Capture the cell that displays the provided text and extract its (X, Y) central coordinate. 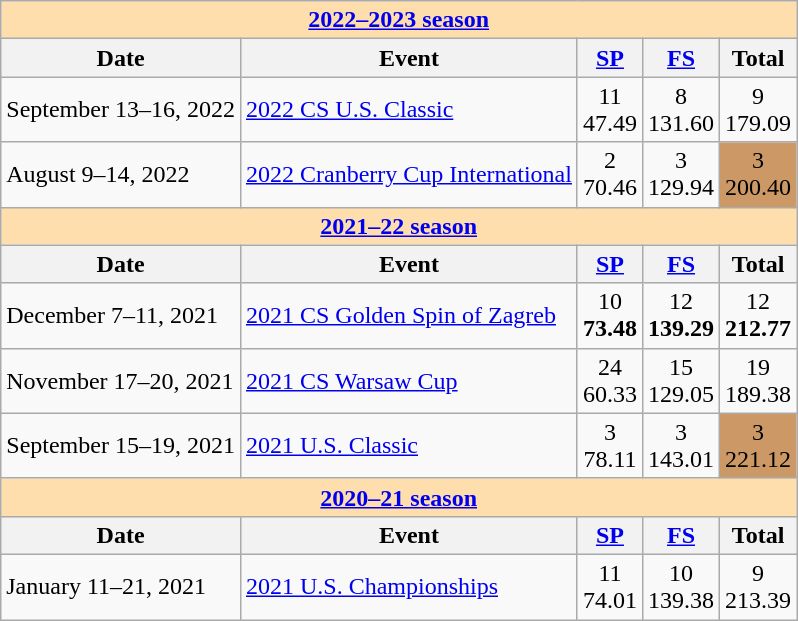
2 70.46 (610, 174)
3 129.94 (680, 174)
8 131.60 (680, 110)
2021 CS Warsaw Cup (408, 380)
19 189.38 (758, 380)
11 47.49 (610, 110)
2022–2023 season (399, 20)
September 13–16, 2022 (121, 110)
10 139.38 (680, 586)
2021 U.S. Classic (408, 446)
2020–21 season (399, 497)
3 78.11 (610, 446)
11 74.01 (610, 586)
3 200.40 (758, 174)
2022 Cranberry Cup International (408, 174)
12 139.29 (680, 316)
10 73.48 (610, 316)
9 213.39 (758, 586)
September 15–19, 2021 (121, 446)
2021 U.S. Championships (408, 586)
3 221.12 (758, 446)
3 143.01 (680, 446)
2021–22 season (399, 226)
2022 CS U.S. Classic (408, 110)
January 11–21, 2021 (121, 586)
August 9–14, 2022 (121, 174)
15 129.05 (680, 380)
24 60.33 (610, 380)
12 212.77 (758, 316)
November 17–20, 2021 (121, 380)
9 179.09 (758, 110)
December 7–11, 2021 (121, 316)
2021 CS Golden Spin of Zagreb (408, 316)
